Return the [X, Y] coordinate for the center point of the cell that contains the specified text.  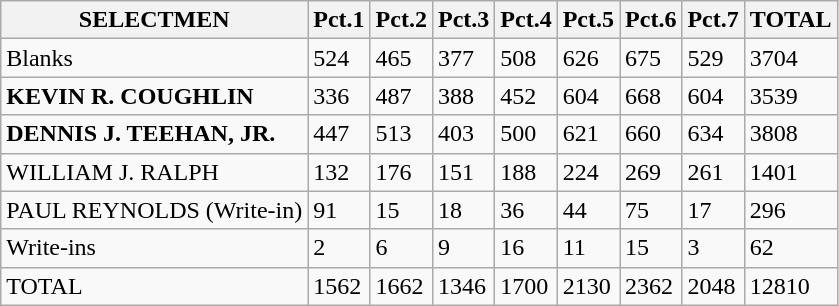
1401 [790, 172]
2048 [713, 286]
Pct.7 [713, 20]
151 [463, 172]
Pct.1 [339, 20]
KEVIN R. COUGHLIN [154, 96]
176 [401, 172]
1700 [526, 286]
675 [651, 58]
487 [401, 96]
Pct.2 [401, 20]
Pct.5 [588, 20]
447 [339, 134]
224 [588, 172]
452 [526, 96]
269 [651, 172]
2130 [588, 286]
500 [526, 134]
44 [588, 210]
626 [588, 58]
1562 [339, 286]
2362 [651, 286]
16 [526, 248]
12810 [790, 286]
296 [790, 210]
3539 [790, 96]
508 [526, 58]
Pct.4 [526, 20]
DENNIS J. TEEHAN, JR. [154, 134]
PAUL REYNOLDS (Write-in) [154, 210]
Pct.6 [651, 20]
132 [339, 172]
1346 [463, 286]
188 [526, 172]
529 [713, 58]
91 [339, 210]
336 [339, 96]
261 [713, 172]
9 [463, 248]
Blanks [154, 58]
634 [713, 134]
388 [463, 96]
2 [339, 248]
18 [463, 210]
6 [401, 248]
377 [463, 58]
WILLIAM J. RALPH [154, 172]
36 [526, 210]
Write-ins [154, 248]
513 [401, 134]
Pct.3 [463, 20]
3808 [790, 134]
3704 [790, 58]
SELECTMEN [154, 20]
62 [790, 248]
1662 [401, 286]
403 [463, 134]
17 [713, 210]
660 [651, 134]
465 [401, 58]
75 [651, 210]
11 [588, 248]
3 [713, 248]
668 [651, 96]
524 [339, 58]
621 [588, 134]
